Provide the [X, Y] coordinate of the cell's center where the given text is located.  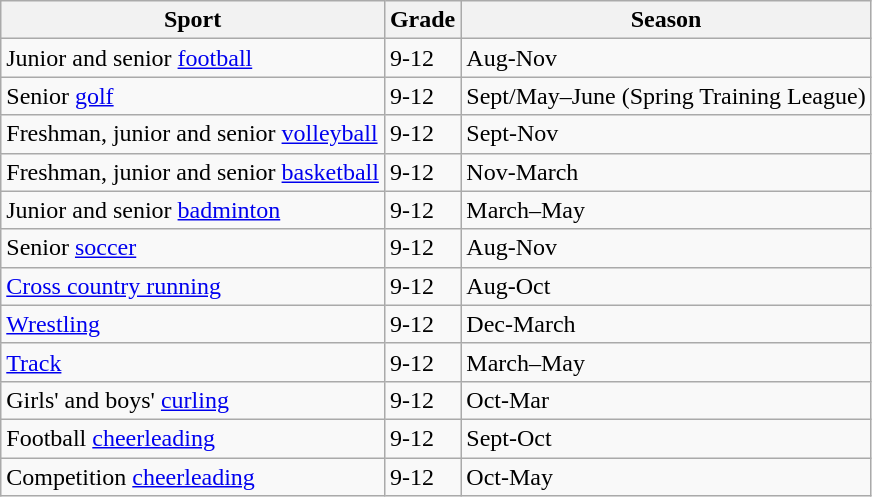
Dec-March [666, 324]
Sport [193, 20]
Freshman, junior and senior volleyball [193, 134]
Oct-May [666, 477]
Senior golf [193, 96]
Cross country running [193, 286]
Football cheerleading [193, 438]
Junior and senior badminton [193, 210]
Junior and senior football [193, 58]
Competition cheerleading [193, 477]
Freshman, junior and senior basketball [193, 172]
Sept-Oct [666, 438]
Sept/May–June (Spring Training League) [666, 96]
Nov-March [666, 172]
Season [666, 20]
Oct-Mar [666, 400]
Wrestling [193, 324]
Sept-Nov [666, 134]
Girls' and boys' curling [193, 400]
Senior soccer [193, 248]
Aug-Oct [666, 286]
Grade [422, 20]
Track [193, 362]
